Search for the cell housing the specified text and yield its [x, y] center coordinate. 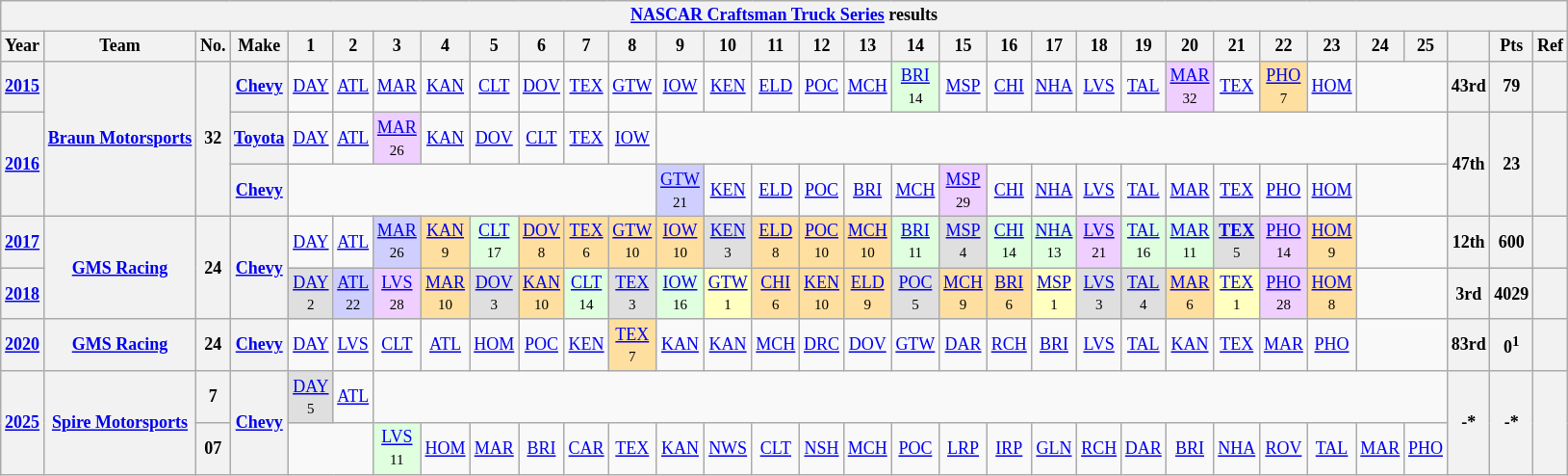
Make [260, 46]
BRI6 [1009, 294]
TAL4 [1144, 294]
10 [728, 46]
ELD9 [867, 294]
3rd [1469, 294]
PHO7 [1284, 87]
MCH9 [964, 294]
12 [822, 46]
POC10 [822, 242]
2016 [23, 164]
MSP4 [964, 242]
DOV8 [542, 242]
4 [445, 46]
15 [964, 46]
22 [1284, 46]
DOV3 [495, 294]
32 [214, 139]
2017 [23, 242]
17 [1054, 46]
2018 [23, 294]
5 [495, 46]
No. [214, 46]
MSP1 [1054, 294]
Year [23, 46]
6 [542, 46]
25 [1427, 46]
GTW21 [681, 190]
KEN10 [822, 294]
NSH [822, 449]
1 [311, 46]
LRP [964, 449]
TEX7 [632, 345]
KEN3 [728, 242]
CAR [586, 449]
9 [681, 46]
HOM9 [1332, 242]
600 [1511, 242]
KAN9 [445, 242]
HOM8 [1332, 294]
12th [1469, 242]
GLN [1054, 449]
MAR10 [445, 294]
LVS11 [398, 449]
IRP [1009, 449]
DAY5 [311, 397]
POC5 [915, 294]
BRI14 [915, 87]
3 [398, 46]
01 [1511, 345]
4029 [1511, 294]
47th [1469, 164]
GTW1 [728, 294]
Pts [1511, 46]
Team [119, 46]
PHO14 [1284, 242]
LVS28 [398, 294]
2025 [23, 422]
MAR11 [1190, 242]
8 [632, 46]
07 [214, 449]
ELD8 [776, 242]
13 [867, 46]
TEX6 [586, 242]
43rd [1469, 87]
ATL22 [353, 294]
Ref [1551, 46]
CHI14 [1009, 242]
11 [776, 46]
MSP29 [964, 190]
83rd [1469, 345]
BRI11 [915, 242]
ROV [1284, 449]
Spire Motorsports [119, 422]
2 [353, 46]
NHA13 [1054, 242]
Toyota [260, 139]
DAY2 [311, 294]
CHI6 [776, 294]
IOW10 [681, 242]
NASCAR Craftsman Truck Series results [784, 15]
MSP [964, 87]
79 [1511, 87]
2020 [23, 345]
TEX5 [1237, 242]
21 [1237, 46]
14 [915, 46]
MAR6 [1190, 294]
PHO28 [1284, 294]
19 [1144, 46]
TEX1 [1237, 294]
DRC [822, 345]
CLT14 [586, 294]
TEX3 [632, 294]
IOW16 [681, 294]
2015 [23, 87]
TAL16 [1144, 242]
MCH10 [867, 242]
KAN10 [542, 294]
GTW10 [632, 242]
MAR32 [1190, 87]
LVS3 [1099, 294]
LVS21 [1099, 242]
16 [1009, 46]
20 [1190, 46]
CLT17 [495, 242]
18 [1099, 46]
Braun Motorsports [119, 139]
NWS [728, 449]
